Locate the cell with the specified text and output its [x, y] center coordinate. 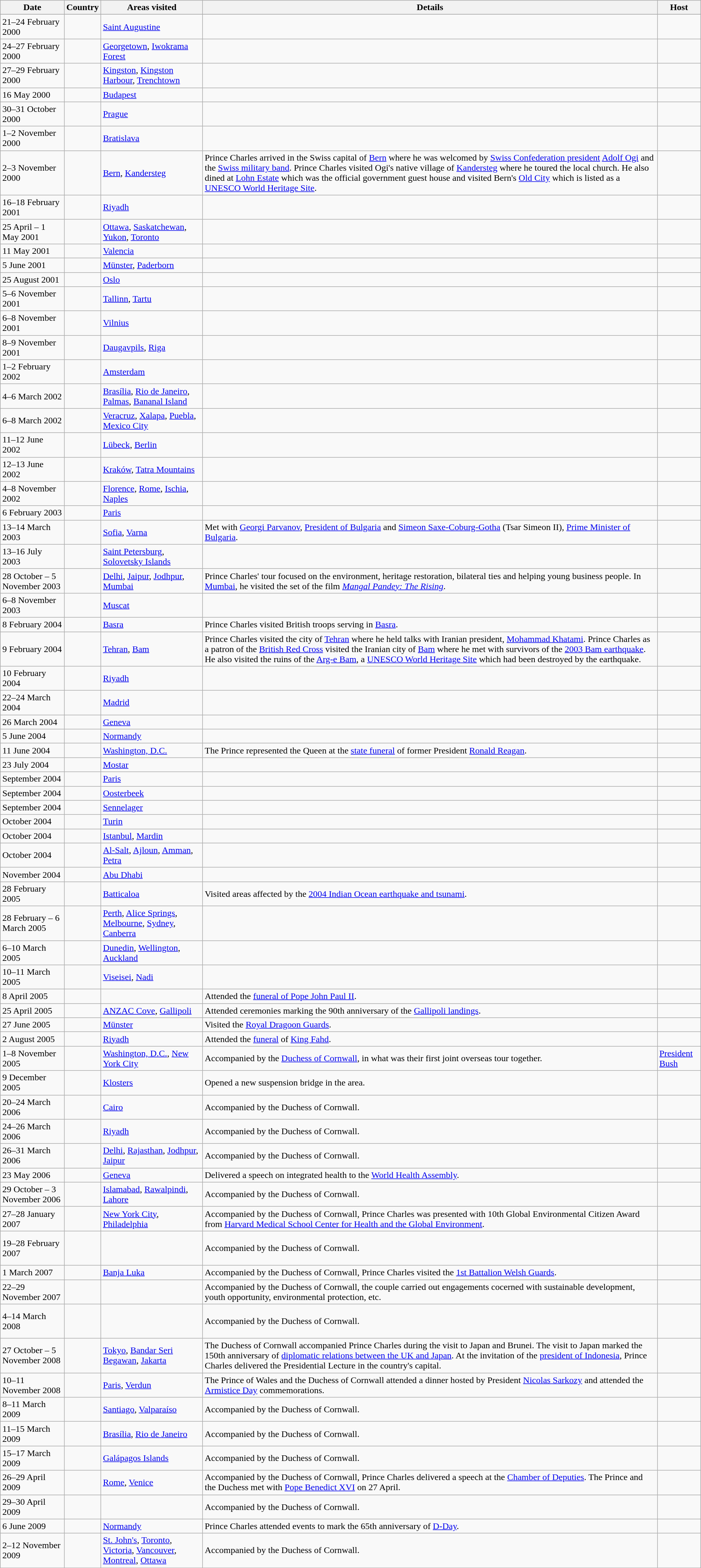
Turin [152, 822]
Met with Georgi Parvanov, President of Bulgaria and Simeon Saxe-Coburg-Gotha (Tsar Simeon II), Prime Minister of Bulgaria. [430, 532]
4–8 November 2002 [32, 493]
The Prince represented the Queen at the state funeral of former President Ronald Reagan. [430, 750]
16–18 February 2001 [32, 207]
Kraków, Tatra Mountains [152, 469]
Veracruz, Xalapa, Puebla, Mexico City [152, 421]
Date [32, 7]
Kingston, Kingston Harbour, Trenchtown [152, 76]
12–13 June 2002 [32, 469]
27–28 January 2007 [32, 1219]
Visited areas affected by the 2004 Indian Ocean earthquake and tsunami. [430, 894]
Abu Dhabi [152, 874]
Delhi, Jaipur, Jodhpur, Mumbai [152, 581]
Al-Salt, Ajloun, Amman, Petra [152, 855]
Prince Charles attended events to mark the 65th anniversary of D-Day. [430, 1526]
Prince Charles visited British troops serving in Basra. [430, 624]
Istanbul, Mardin [152, 836]
25 April 2005 [32, 1011]
Lübeck, Berlin [152, 445]
Viseisei, Nadi [152, 977]
6 June 2009 [32, 1526]
22–24 March 2004 [32, 703]
27 October – 5 November 2008 [32, 1356]
Vilnius [152, 323]
13–14 March 2003 [32, 532]
1–2 November 2000 [32, 138]
1–8 November 2005 [32, 1059]
Delhi, Rajasthan, Jodhpur, Jaipur [152, 1156]
5 June 2001 [32, 265]
Sofia, Varna [152, 532]
Details [430, 7]
November 2004 [32, 874]
Daugavpils, Riga [152, 347]
23 May 2006 [32, 1175]
Attended the funeral of King Fahd. [430, 1039]
Attended ceremonies marking the 90th anniversary of the Gallipoli landings. [430, 1011]
15–17 March 2009 [32, 1458]
Batticaloa [152, 894]
ANZAC Cove, Gallipoli [152, 1011]
Country [83, 7]
24–27 February 2000 [32, 51]
4–14 March 2008 [32, 1321]
Paris, Verdun [152, 1385]
4–6 March 2002 [32, 396]
19–28 February 2007 [32, 1248]
Brasília, Rio de Janeiro, Palmas, Bananal Island [152, 396]
26–31 March 2006 [32, 1156]
Muscat [152, 605]
Santiago, Valparaíso [152, 1410]
Tehran, Bam [152, 649]
Georgetown, Iwokrama Forest [152, 51]
Klosters [152, 1083]
11 June 2004 [32, 750]
27–29 February 2000 [32, 76]
Islamabad, Rawalpindi, Lahore [152, 1194]
22–29 November 2007 [32, 1291]
Galápagos Islands [152, 1458]
28 February – 6 March 2005 [32, 923]
Basra [152, 624]
New York City, Philadelphia [152, 1219]
Saint Petersburg, Solovetsky Islands [152, 556]
8 February 2004 [32, 624]
Delivered a speech on integrated health to the World Health Assembly. [430, 1175]
Tallinn, Tartu [152, 299]
9 February 2004 [32, 649]
Oslo [152, 280]
The Prince of Wales and the Duchess of Cornwall attended a dinner hosted by President Nicolas Sarkozy and attended the Armistice Day commemorations. [430, 1385]
Host [679, 7]
2–3 November 2000 [32, 173]
10 February 2004 [32, 678]
Budapest [152, 95]
24–26 March 2006 [32, 1131]
Sennelager [152, 807]
Valencia [152, 251]
Bern, Kandersteg [152, 173]
23 July 2004 [32, 765]
Amsterdam [152, 372]
6–10 March 2005 [32, 952]
Washington, D.C., New York City [152, 1059]
Dunedin, Wellington, Auckland [152, 952]
Saint Augustine [152, 27]
Perth, Alice Springs, Melbourne, Sydney, Canberra [152, 923]
2–12 November 2009 [32, 1550]
Washington, D.C. [152, 750]
Brasília, Rio de Janeiro [152, 1434]
1–2 February 2002 [32, 372]
20–24 March 2006 [32, 1107]
5–6 November 2001 [32, 299]
8–9 November 2001 [32, 347]
Münster [152, 1025]
28 February 2005 [32, 894]
Rome, Venice [152, 1482]
6–8 March 2002 [32, 421]
25 August 2001 [32, 280]
6–8 November 2001 [32, 323]
Prague [152, 114]
2 August 2005 [32, 1039]
St. John's, Toronto, Victoria, Vancouver, Montreal, Ottawa [152, 1550]
9 December 2005 [32, 1083]
29–30 April 2009 [32, 1507]
Tokyo, Bandar Seri Begawan, Jakarta [152, 1356]
26 March 2004 [32, 722]
29 October – 3 November 2006 [32, 1194]
1 March 2007 [32, 1272]
28 October – 5 November 2003 [32, 581]
8 April 2005 [32, 996]
10–11 March 2005 [32, 977]
Banja Luka [152, 1272]
6–8 November 2003 [32, 605]
Münster, Paderborn [152, 265]
Madrid [152, 703]
11 May 2001 [32, 251]
Accompanied by the Duchess of Cornwall, Prince Charles visited the 1st Battalion Welsh Guards. [430, 1272]
30–31 October 2000 [32, 114]
8–11 March 2009 [32, 1410]
Accompanied by the Duchess of Cornwall, in what was their first joint overseas tour together. [430, 1059]
Bratislava [152, 138]
11–15 March 2009 [32, 1434]
Florence, Rome, Ischia, Naples [152, 493]
25 April – 1 May 2001 [32, 231]
Oosterbeek [152, 793]
Areas visited [152, 7]
Cairo [152, 1107]
Ottawa, Saskatchewan, Yukon, Toronto [152, 231]
Visited the Royal Dragoon Guards. [430, 1025]
11–12 June 2002 [32, 445]
21–24 February 2000 [32, 27]
Mostar [152, 765]
5 June 2004 [32, 736]
16 May 2000 [32, 95]
10–11 November 2008 [32, 1385]
13–16 July 2003 [32, 556]
6 February 2003 [32, 513]
26–29 April 2009 [32, 1482]
Attended the funeral of Pope John Paul II. [430, 996]
27 June 2005 [32, 1025]
Opened a new suspension bridge in the area. [430, 1083]
President Bush [679, 1059]
